From the cell containing the given text, extract its center point as (X, Y) coordinate. 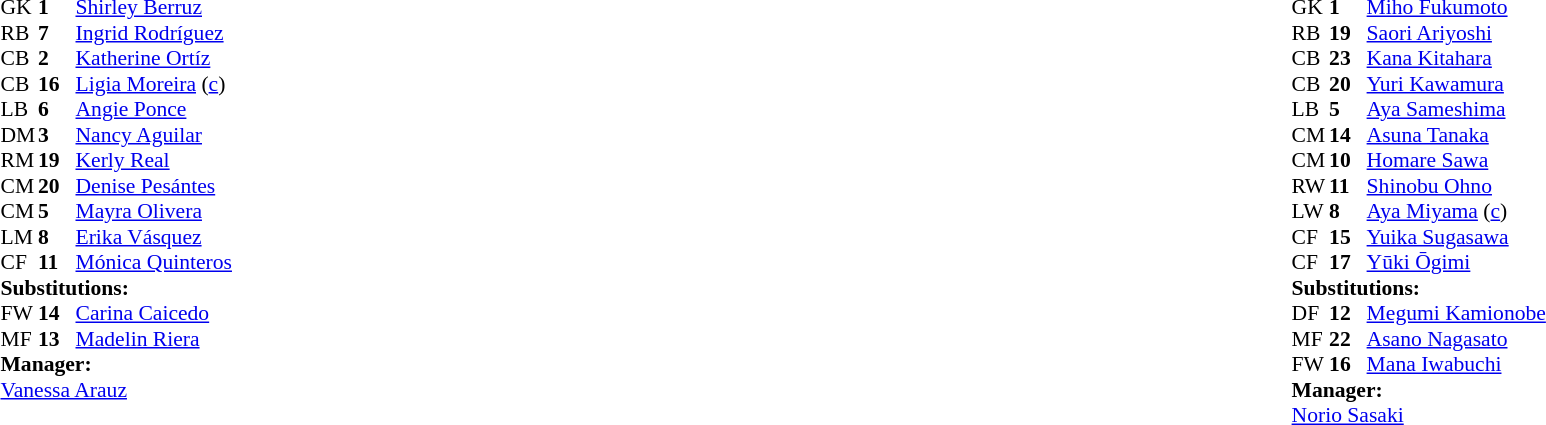
Saori Ariyoshi (1456, 33)
Asuna Tanaka (1456, 135)
DM (19, 135)
Aya Miyama (c) (1456, 211)
Denise Pesántes (154, 186)
DF (1311, 313)
10 (1348, 161)
LW (1311, 211)
2 (57, 59)
3 (57, 135)
Asano Nagasato (1456, 339)
Kerly Real (154, 161)
7 (57, 33)
Erika Vásquez (154, 237)
Madelin Riera (154, 339)
15 (1348, 237)
Mayra Olivera (154, 211)
Nancy Aguilar (154, 135)
22 (1348, 339)
Vanessa Arauz (116, 390)
Yuika Sugasawa (1456, 237)
Homare Sawa (1456, 161)
Mana Iwabuchi (1456, 365)
23 (1348, 59)
Yuri Kawamura (1456, 84)
Ingrid Rodríguez (154, 33)
Angie Ponce (154, 109)
Carina Caicedo (154, 313)
Kana Kitahara (1456, 59)
6 (57, 109)
Mónica Quinteros (154, 263)
12 (1348, 313)
LM (19, 237)
RM (19, 161)
Aya Sameshima (1456, 109)
17 (1348, 263)
Ligia Moreira (c) (154, 84)
RW (1311, 186)
Megumi Kamionobe (1456, 313)
Katherine Ortíz (154, 59)
13 (57, 339)
Yūki Ōgimi (1456, 263)
Shinobu Ohno (1456, 186)
